Return [x, y] of the center of cell containing provided text 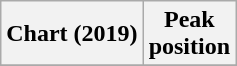
Chart (2019) [72, 34]
Peakposition [189, 34]
